Identify which cell holds the provided text, then report its (X, Y) central coordinate. 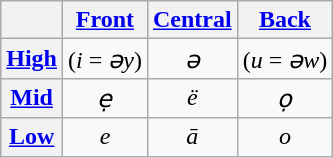
(i = ǝy) (106, 59)
o (285, 137)
ẹ (106, 98)
Back (285, 20)
ǝ (192, 59)
Mid (32, 98)
ọ (285, 98)
Low (32, 137)
ā (192, 137)
High (32, 59)
ë (192, 98)
Front (106, 20)
e (106, 137)
Central (192, 20)
(u = ǝw) (285, 59)
